Find where the given text appears and provide that cell's center as (x, y) coordinate. 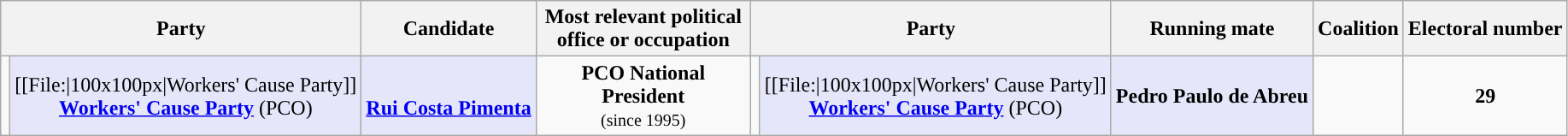
Electoral number (1485, 29)
Rui Costa Pimenta (449, 96)
Most relevant political office or occupation (643, 29)
Pedro Paulo de Abreu (1212, 96)
PCO National President(since 1995) (643, 96)
29 (1485, 96)
Running mate (1212, 29)
Coalition (1359, 29)
Candidate (449, 29)
